Return the (X, Y) coordinate for the center point of the cell that contains the specified text.  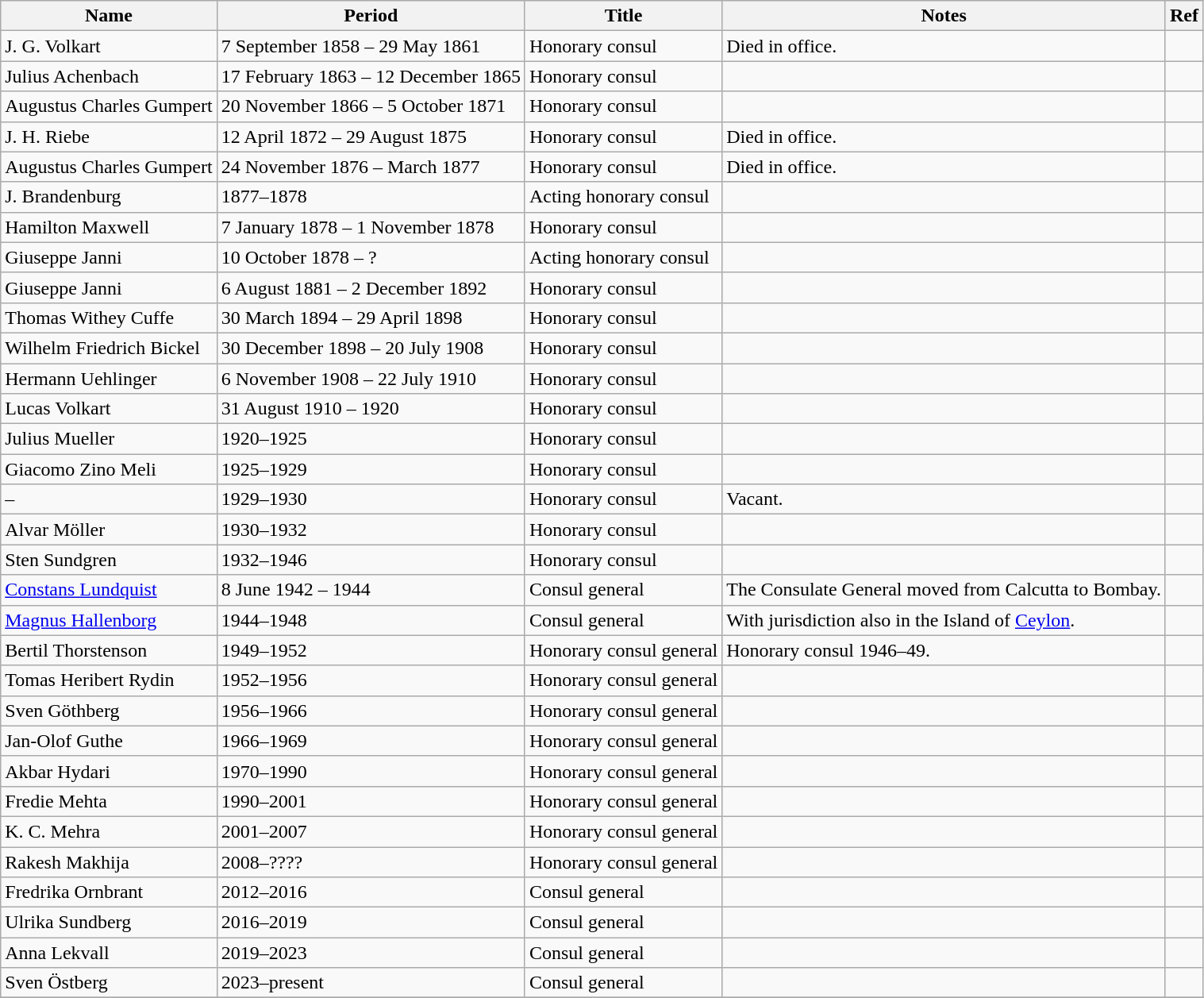
Name (109, 16)
With jurisdiction also in the Island of Ceylon. (944, 620)
Bertil Thorstenson (109, 650)
Hamilton Maxwell (109, 227)
Jan-Olof Guthe (109, 741)
J. H. Riebe (109, 137)
1970–1990 (371, 771)
Period (371, 16)
J. Brandenburg (109, 197)
12 April 1872 – 29 August 1875 (371, 137)
1877–1878 (371, 197)
31 August 1910 – 1920 (371, 409)
Ulrika Sundberg (109, 923)
Sven Göthberg (109, 711)
Rakesh Makhija (109, 861)
Thomas Withey Cuffe (109, 318)
Lucas Volkart (109, 409)
Tomas Heribert Rydin (109, 680)
2023–present (371, 983)
20 November 1866 – 5 October 1871 (371, 106)
The Consulate General moved from Calcutta to Bombay. (944, 590)
7 January 1878 – 1 November 1878 (371, 227)
1990–2001 (371, 801)
Julius Mueller (109, 439)
1925–1929 (371, 469)
1930–1932 (371, 530)
1952–1956 (371, 680)
Hermann Uehlinger (109, 379)
Fredie Mehta (109, 801)
Sten Sundgren (109, 560)
Honorary consul 1946–49. (944, 650)
17 February 1863 – 12 December 1865 (371, 76)
1956–1966 (371, 711)
2019–2023 (371, 953)
1949–1952 (371, 650)
1920–1925 (371, 439)
2008–???? (371, 861)
6 August 1881 – 2 December 1892 (371, 287)
1929–1930 (371, 499)
Notes (944, 16)
K. C. Mehra (109, 831)
Akbar Hydari (109, 771)
Wilhelm Friedrich Bickel (109, 348)
Title (623, 16)
1944–1948 (371, 620)
Sven Östberg (109, 983)
Vacant. (944, 499)
Julius Achenbach (109, 76)
Anna Lekvall (109, 953)
24 November 1876 – March 1877 (371, 167)
Ref (1184, 16)
2001–2007 (371, 831)
J. G. Volkart (109, 46)
Alvar Möller (109, 530)
30 March 1894 – 29 April 1898 (371, 318)
10 October 1878 – ? (371, 257)
7 September 1858 – 29 May 1861 (371, 46)
Constans Lundquist (109, 590)
8 June 1942 – 1944 (371, 590)
2012–2016 (371, 892)
30 December 1898 – 20 July 1908 (371, 348)
6 November 1908 – 22 July 1910 (371, 379)
2016–2019 (371, 923)
Fredrika Ornbrant (109, 892)
Magnus Hallenborg (109, 620)
– (109, 499)
1932–1946 (371, 560)
Giacomo Zino Meli (109, 469)
1966–1969 (371, 741)
